Detect which cell encompasses the target text, then output its (X, Y) center coordinate. 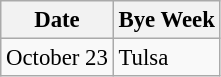
October 23 (57, 58)
Date (57, 20)
Tulsa (166, 58)
Bye Week (166, 20)
